From the cell containing the given text, extract its center point as [x, y] coordinate. 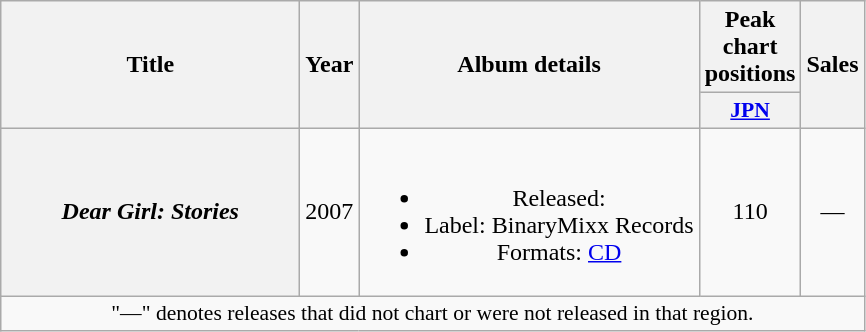
2007 [330, 212]
— [832, 212]
Dear Girl: Stories [150, 212]
Sales [832, 65]
Peak chart positions [750, 47]
Album details [529, 65]
Year [330, 65]
Released: Label: BinaryMixx RecordsFormats: CD [529, 212]
JPN [750, 111]
110 [750, 212]
"—" denotes releases that did not chart or were not released in that region. [432, 314]
Title [150, 65]
